Search for the cell housing the specified text and yield its [x, y] center coordinate. 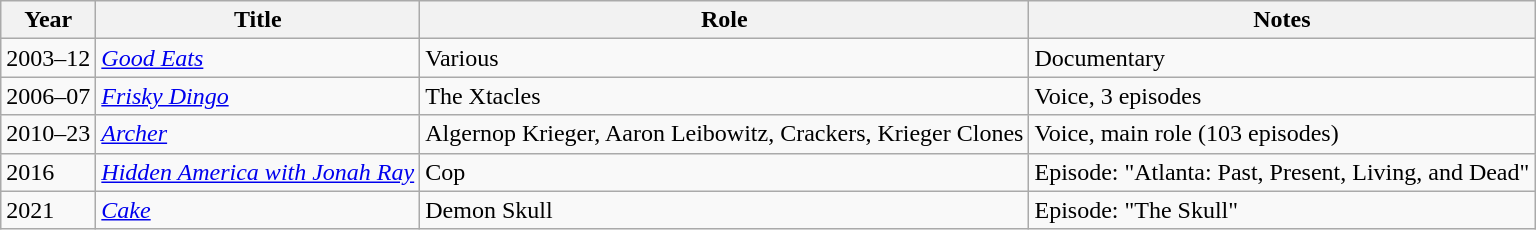
Voice, main role (103 episodes) [1282, 134]
Algernop Krieger, Aaron Leibowitz, Crackers, Krieger Clones [724, 134]
Archer [258, 134]
Year [48, 20]
Title [258, 20]
Cake [258, 210]
Hidden America with Jonah Ray [258, 172]
Frisky Dingo [258, 96]
Demon Skull [724, 210]
Good Eats [258, 58]
Voice, 3 episodes [1282, 96]
2003–12 [48, 58]
Role [724, 20]
Notes [1282, 20]
2006–07 [48, 96]
2010–23 [48, 134]
Episode: "Atlanta: Past, Present, Living, and Dead" [1282, 172]
Episode: "The Skull" [1282, 210]
2021 [48, 210]
Various [724, 58]
The Xtacles [724, 96]
Documentary [1282, 58]
2016 [48, 172]
Cop [724, 172]
